Locate the cell with the specified text and output its (X, Y) center coordinate. 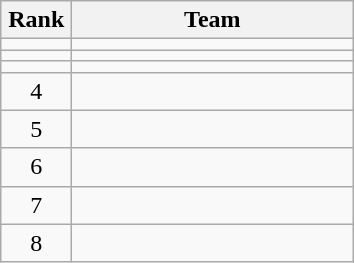
7 (36, 205)
4 (36, 91)
Team (212, 20)
5 (36, 129)
Rank (36, 20)
6 (36, 167)
8 (36, 243)
